Detect which cell encompasses the target text, then output its (X, Y) center coordinate. 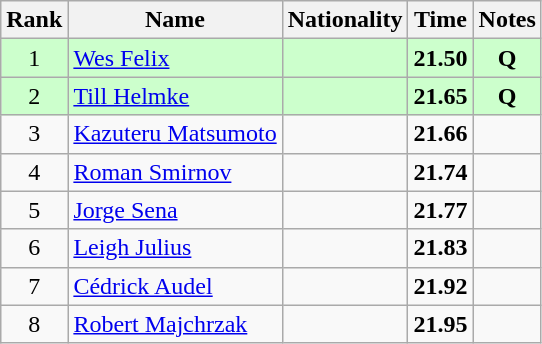
Kazuteru Matsumoto (175, 134)
21.92 (440, 286)
2 (34, 96)
Name (175, 20)
Rank (34, 20)
4 (34, 172)
8 (34, 324)
Roman Smirnov (175, 172)
Time (440, 20)
Cédrick Audel (175, 286)
Notes (507, 20)
3 (34, 134)
21.95 (440, 324)
Jorge Sena (175, 210)
21.74 (440, 172)
21.66 (440, 134)
7 (34, 286)
21.50 (440, 58)
Nationality (345, 20)
6 (34, 248)
Robert Majchrzak (175, 324)
21.83 (440, 248)
Till Helmke (175, 96)
5 (34, 210)
1 (34, 58)
Leigh Julius (175, 248)
21.65 (440, 96)
Wes Felix (175, 58)
21.77 (440, 210)
